Extract the [X, Y] coordinate from the center of the cell holding the provided text.  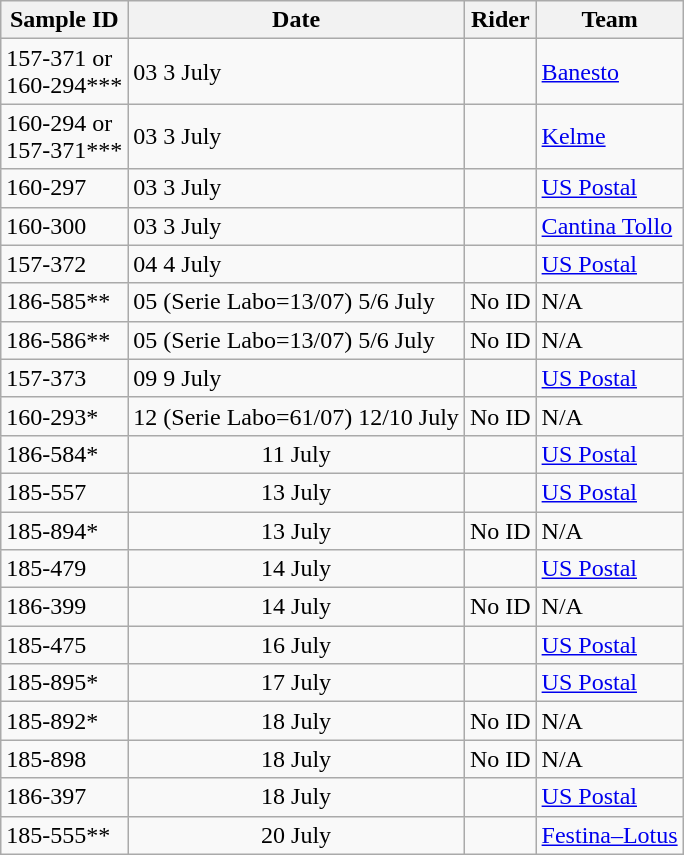
Sample ID [64, 20]
Festina–Lotus [610, 835]
185-557 [64, 492]
17 July [296, 683]
157-372 [64, 264]
160-300 [64, 226]
160-297 [64, 188]
185-892* [64, 721]
Team [610, 20]
186-586** [64, 340]
186-399 [64, 607]
12 (Serie Labo=61/07) 12/10 July [296, 416]
186-585** [64, 302]
185-479 [64, 569]
Kelme [610, 136]
20 July [296, 835]
157-373 [64, 378]
Date [296, 20]
185-894* [64, 531]
160-293* [64, 416]
186-584* [64, 454]
Rider [500, 20]
Banesto [610, 72]
09 9 July [296, 378]
Cantina Tollo [610, 226]
185-475 [64, 645]
185-895* [64, 683]
185-898 [64, 759]
16 July [296, 645]
157-371 or160-294*** [64, 72]
186-397 [64, 797]
185-555** [64, 835]
04 4 July [296, 264]
11 July [296, 454]
160-294 or157-371*** [64, 136]
